From the cell containing the given text, extract its center point as (X, Y) coordinate. 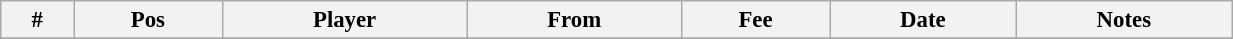
Notes (1124, 20)
From (574, 20)
# (38, 20)
Pos (148, 20)
Player (344, 20)
Fee (755, 20)
Date (923, 20)
